Return the (X, Y) coordinate for the center point of the cell that contains the specified text.  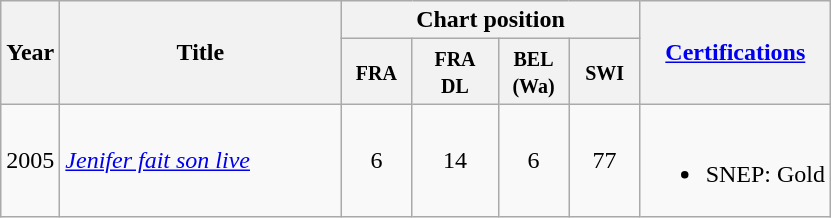
BEL(Wa) (534, 72)
Chart position (490, 20)
Jenifer fait son live (200, 160)
SWI (604, 72)
SNEP: Gold (735, 160)
77 (604, 160)
FRA DL (455, 72)
14 (455, 160)
2005 (30, 160)
Certifications (735, 52)
Year (30, 52)
Title (200, 52)
FRA (376, 72)
